Return the [x, y] coordinate for the center point of the cell that contains the specified text.  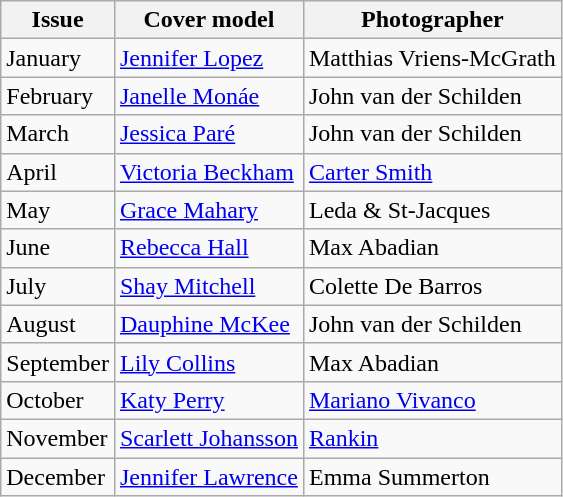
Carter Smith [432, 172]
March [58, 134]
Jessica Paré [208, 134]
Dauphine McKee [208, 324]
September [58, 362]
July [58, 286]
Photographer [432, 20]
Grace Mahary [208, 210]
December [58, 477]
Jennifer Lawrence [208, 477]
Victoria Beckham [208, 172]
April [58, 172]
June [58, 248]
Lily Collins [208, 362]
Janelle Monáe [208, 96]
Rebecca Hall [208, 248]
November [58, 438]
January [58, 58]
August [58, 324]
Scarlett Johansson [208, 438]
Mariano Vivanco [432, 400]
February [58, 96]
Rankin [432, 438]
Jennifer Lopez [208, 58]
Cover model [208, 20]
Leda & St-Jacques [432, 210]
Issue [58, 20]
Shay Mitchell [208, 286]
Emma Summerton [432, 477]
Colette De Barros [432, 286]
Katy Perry [208, 400]
May [58, 210]
Matthias Vriens-McGrath [432, 58]
October [58, 400]
